Locate the cell with the specified text and output its [X, Y] center coordinate. 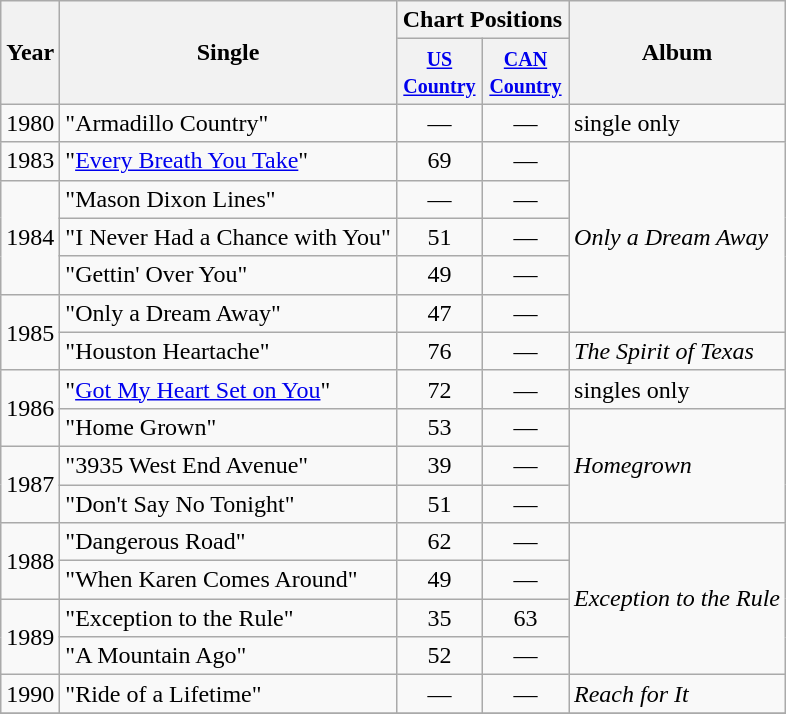
1989 [30, 637]
1980 [30, 123]
Album [678, 52]
Year [30, 52]
singles only [678, 389]
69 [439, 161]
"Houston Heartache" [228, 351]
Single [228, 52]
US Country [439, 72]
"Armadillo Country" [228, 123]
"Don't Say No Tonight" [228, 503]
76 [439, 351]
"Mason Dixon Lines" [228, 199]
"Exception to the Rule" [228, 618]
1985 [30, 332]
1983 [30, 161]
"Only a Dream Away" [228, 313]
"I Never Had a Chance with You" [228, 237]
"Dangerous Road" [228, 542]
CAN Country [525, 72]
63 [525, 618]
"3935 West End Avenue" [228, 465]
Only a Dream Away [678, 237]
"Ride of a Lifetime" [228, 694]
1986 [30, 408]
Homegrown [678, 465]
52 [439, 656]
"Got My Heart Set on You" [228, 389]
single only [678, 123]
1988 [30, 561]
Exception to the Rule [678, 599]
Reach for It [678, 694]
"A Mountain Ago" [228, 656]
The Spirit of Texas [678, 351]
"Home Grown" [228, 427]
"When Karen Comes Around" [228, 580]
1990 [30, 694]
47 [439, 313]
35 [439, 618]
39 [439, 465]
Chart Positions [482, 20]
53 [439, 427]
1984 [30, 237]
"Gettin' Over You" [228, 275]
72 [439, 389]
62 [439, 542]
1987 [30, 484]
"Every Breath You Take" [228, 161]
